Detect which cell encompasses the target text, then output its [x, y] center coordinate. 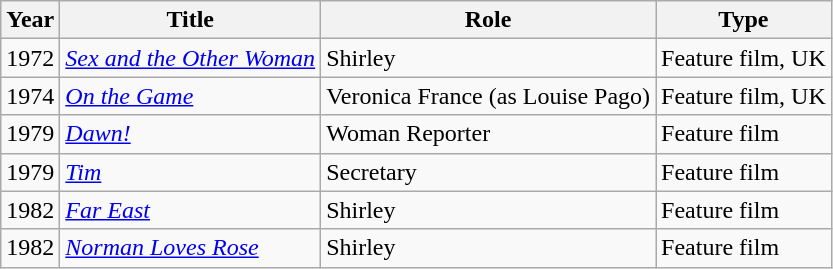
Tim [190, 172]
Dawn! [190, 134]
Secretary [488, 172]
1972 [30, 58]
1974 [30, 96]
Sex and the Other Woman [190, 58]
Year [30, 20]
Veronica France (as Louise Pago) [488, 96]
On the Game [190, 96]
Role [488, 20]
Title [190, 20]
Type [744, 20]
Woman Reporter [488, 134]
Far East [190, 210]
Norman Loves Rose [190, 248]
